From the cell containing the given text, extract its center point as (x, y) coordinate. 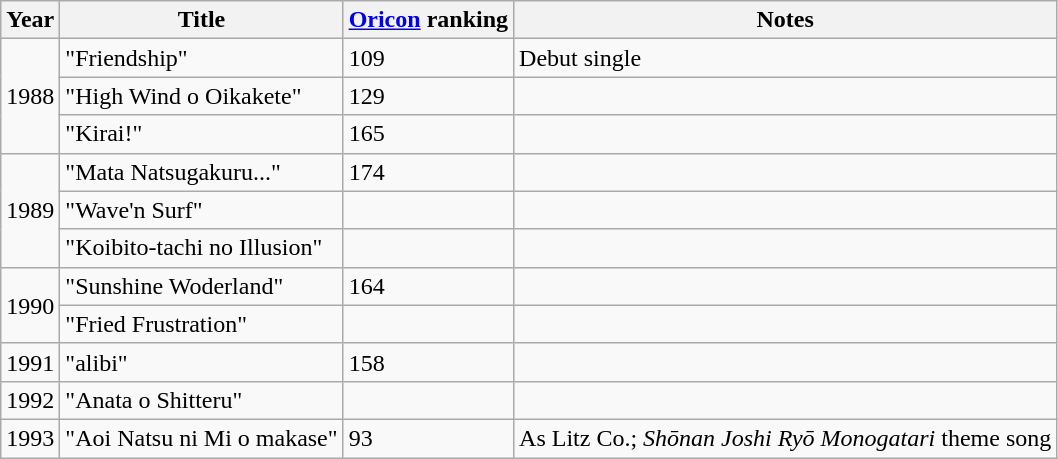
"Koibito-tachi no Illusion" (202, 248)
1989 (30, 210)
"Aoi Natsu ni Mi o makase" (202, 438)
"Mata Natsugakuru..." (202, 172)
"Anata o Shitteru" (202, 400)
174 (428, 172)
1991 (30, 362)
"Friendship" (202, 58)
1990 (30, 305)
129 (428, 96)
"alibi" (202, 362)
165 (428, 134)
109 (428, 58)
1992 (30, 400)
Notes (786, 20)
"Wave'n Surf" (202, 210)
"Fried Frustration" (202, 324)
Title (202, 20)
1993 (30, 438)
Year (30, 20)
"Kirai!" (202, 134)
"Sunshine Woderland" (202, 286)
Oricon ranking (428, 20)
As Litz Co.; Shōnan Joshi Ryō Monogatari theme song (786, 438)
"High Wind o Oikakete" (202, 96)
164 (428, 286)
93 (428, 438)
1988 (30, 96)
158 (428, 362)
Debut single (786, 58)
